Return (X, Y) of the center of cell containing provided text 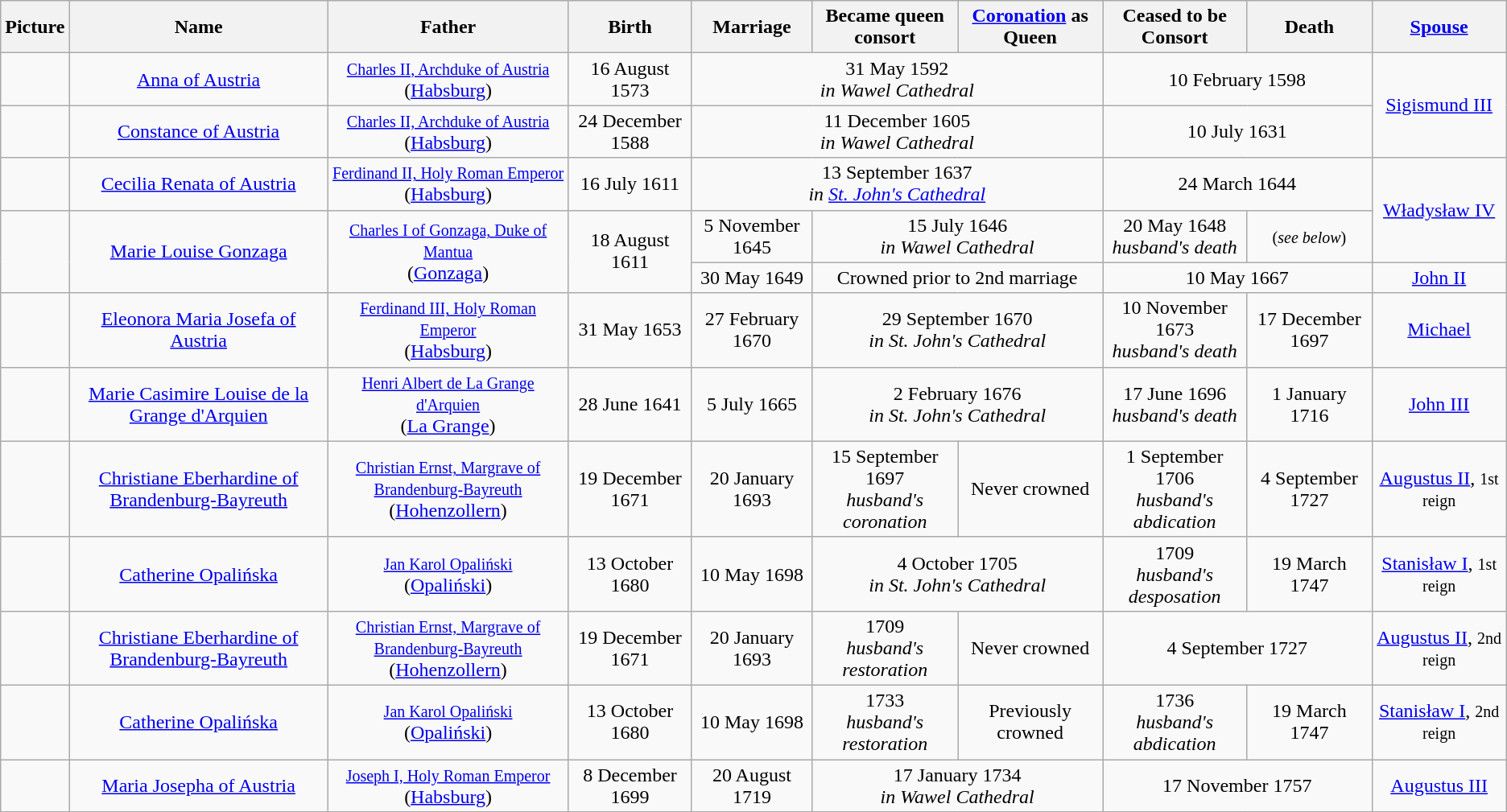
Joseph I, Holy Roman Emperor(Habsburg) (448, 785)
John II (1439, 278)
30 May 1649 (752, 278)
Marie Louise Gonzaga (198, 251)
17 December 1697 (1309, 330)
10 February 1598 (1237, 79)
13 September 1637in St. John's Cathedral (897, 183)
1709husband's desposation (1175, 574)
Augustus II, 2nd reign (1439, 648)
Henri Albert de La Grange d'Arquien(La Grange) (448, 404)
Eleonora Maria Josefa of Austria (198, 330)
Stanisław I, 2nd reign (1439, 722)
29 September 1670in St. John's Cathedral (958, 330)
Władysław IV (1439, 210)
24 December 1588 (630, 132)
5 November 1645 (752, 237)
Ceased to be Consort (1175, 27)
(see below) (1309, 237)
5 July 1665 (752, 404)
Previously crowned (1030, 722)
Father (448, 27)
Ferdinand III, Holy Roman Emperor(Habsburg) (448, 330)
Birth (630, 27)
1 September 1706husband's abdication (1175, 489)
Became queen consort (886, 27)
15 July 1646in Wawel Cathedral (958, 237)
Sigismund III (1439, 105)
Picture (35, 27)
28 June 1641 (630, 404)
20 August 1719 (752, 785)
1 January 1716 (1309, 404)
Maria Josepha of Austria (198, 785)
18 August 1611 (630, 251)
1733husband's restoration (886, 722)
1736husband's abdication (1175, 722)
8 December 1699 (630, 785)
Augustus II, 1st reign (1439, 489)
Ferdinand II, Holy Roman Emperor(Habsburg) (448, 183)
17 January 1734in Wawel Cathedral (958, 785)
Anna of Austria (198, 79)
17 November 1757 (1237, 785)
2 February 1676in St. John's Cathedral (958, 404)
27 February 1670 (752, 330)
24 March 1644 (1237, 183)
10 November 1673husband's death (1175, 330)
10 July 1631 (1237, 132)
1709husband's restoration (886, 648)
31 May 1592in Wawel Cathedral (897, 79)
4 October 1705in St. John's Cathedral (958, 574)
Marriage (752, 27)
Constance of Austria (198, 132)
Michael (1439, 330)
31 May 1653 (630, 330)
Cecilia Renata of Austria (198, 183)
John III (1439, 404)
Augustus III (1439, 785)
16 August 1573 (630, 79)
Stanisław I, 1st reign (1439, 574)
Name (198, 27)
Death (1309, 27)
Marie Casimire Louise de la Grange d'Arquien (198, 404)
Coronation as Queen (1030, 27)
Charles I of Gonzaga, Duke of Mantua(Gonzaga) (448, 251)
Spouse (1439, 27)
17 June 1696husband's death (1175, 404)
15 September 1697husband's coronation (886, 489)
Crowned prior to 2nd marriage (958, 278)
10 May 1667 (1237, 278)
16 July 1611 (630, 183)
20 May 1648husband's death (1175, 237)
11 December 1605in Wawel Cathedral (897, 132)
